Find where the given text appears and provide that cell's center as [X, Y] coordinate. 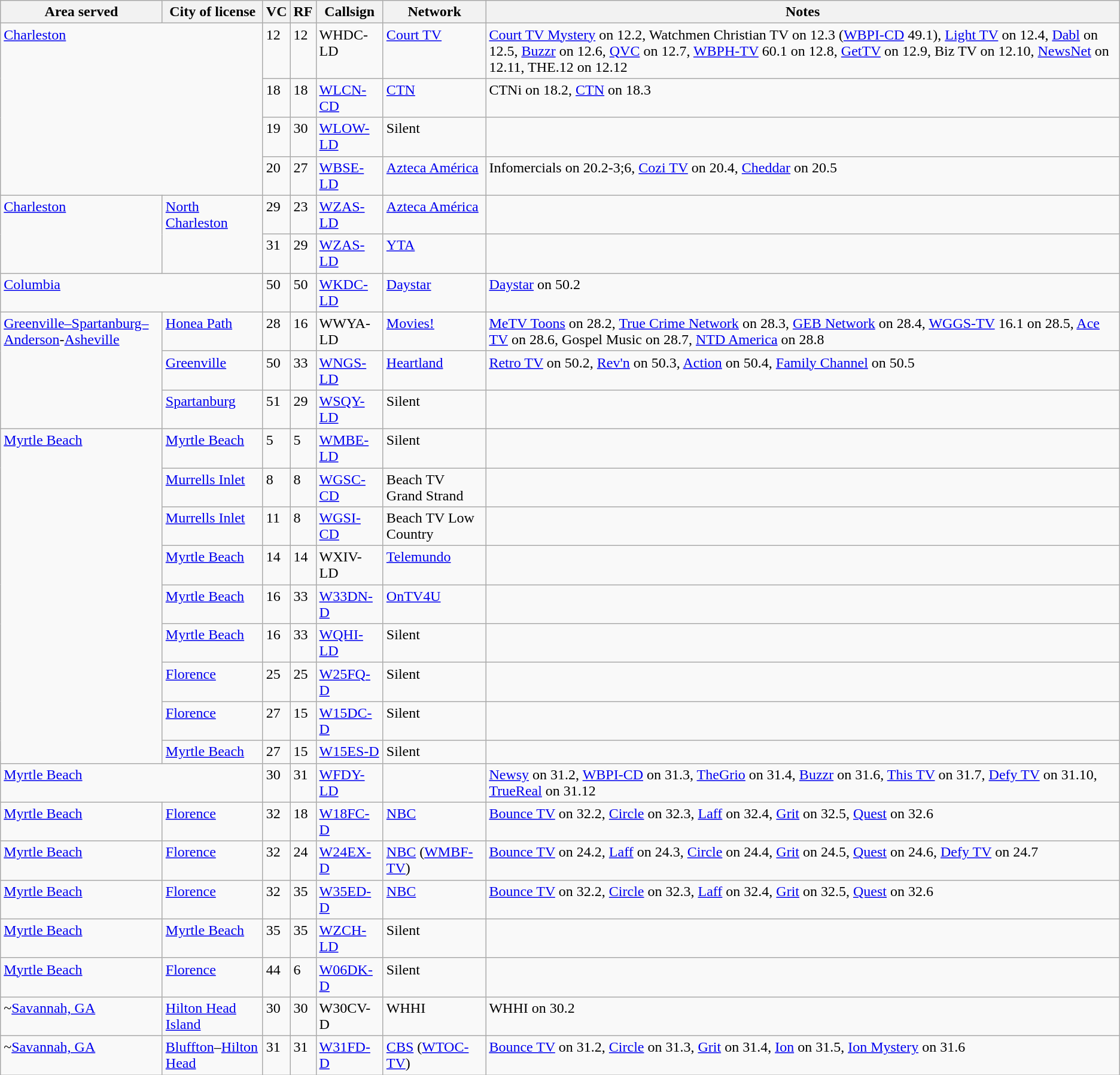
WLCN-CD [349, 98]
Beach TV Grand Strand [434, 487]
Infomercials on 20.2-3;6, Cozi TV on 20.4, Cheddar on 20.5 [803, 176]
WLOW-LD [349, 136]
Movies! [434, 332]
Bounce TV on 24.2, Laff on 24.3, Circle on 24.4, Grit on 24.5, Quest on 24.6, Defy TV on 24.7 [803, 861]
Area served [81, 12]
Newsy on 31.2, WBPI-CD on 31.3, TheGrio on 31.4, Buzzr on 31.6, This TV on 31.7, Defy TV on 31.10, TrueReal on 31.12 [803, 783]
W18FC-D [349, 821]
WMBE-LD [349, 448]
Greenville [212, 370]
W24EX-D [349, 861]
CTNi on 18.2, CTN on 18.3 [803, 98]
W06DK-D [349, 977]
Spartanburg [212, 409]
WXIV-LD [349, 565]
Columbia [132, 292]
WKDC-LD [349, 292]
WWYA-LD [349, 332]
W35ED-D [349, 899]
Bounce TV on 31.2, Circle on 31.3, Grit on 31.4, Ion on 31.5, Ion Mystery on 31.6 [803, 1055]
MeTV Toons on 28.2, True Crime Network on 28.3, GEB Network on 28.4, WGGS-TV 16.1 on 28.5, Ace TV on 28.6, Gospel Music on 28.7, NTD America on 28.8 [803, 332]
W15DC-D [349, 721]
Heartland [434, 370]
W15ES-D [349, 752]
Court TV [434, 51]
20 [276, 176]
CTN [434, 98]
Daystar [434, 292]
24 [303, 861]
28 [276, 332]
RF [303, 12]
Bluffton–Hilton Head [212, 1055]
Telemundo [434, 565]
Callsign [349, 12]
Network [434, 12]
WNGS-LD [349, 370]
11 [276, 527]
OnTV4U [434, 605]
WHHI [434, 1016]
23 [303, 214]
Daystar on 50.2 [803, 292]
VC [276, 12]
City of license [212, 12]
W31FD-D [349, 1055]
19 [276, 136]
W25FQ-D [349, 682]
WGSI-CD [349, 527]
44 [276, 977]
Retro TV on 50.2, Rev'n on 50.3, Action on 50.4, Family Channel on 50.5 [803, 370]
WHDC-LD [349, 51]
Hilton Head Island [212, 1016]
WQHI-LD [349, 643]
WFDY-LD [349, 783]
North Charleston [212, 234]
CBS (WTOC-TV) [434, 1055]
Honea Path [212, 332]
W33DN-D [349, 605]
6 [303, 977]
Greenville–Spartanburg–Anderson-Asheville [81, 370]
WSQY-LD [349, 409]
WGSC-CD [349, 487]
WZCH-LD [349, 939]
YTA [434, 254]
NBC (WMBF-TV) [434, 861]
Notes [803, 12]
51 [276, 409]
WBSE-LD [349, 176]
W30CV-D [349, 1016]
Beach TV Low Country [434, 527]
WHHI on 30.2 [803, 1016]
